Pinpoint the cell where the given text exists, returning its (x, y) midpoint coordinate. 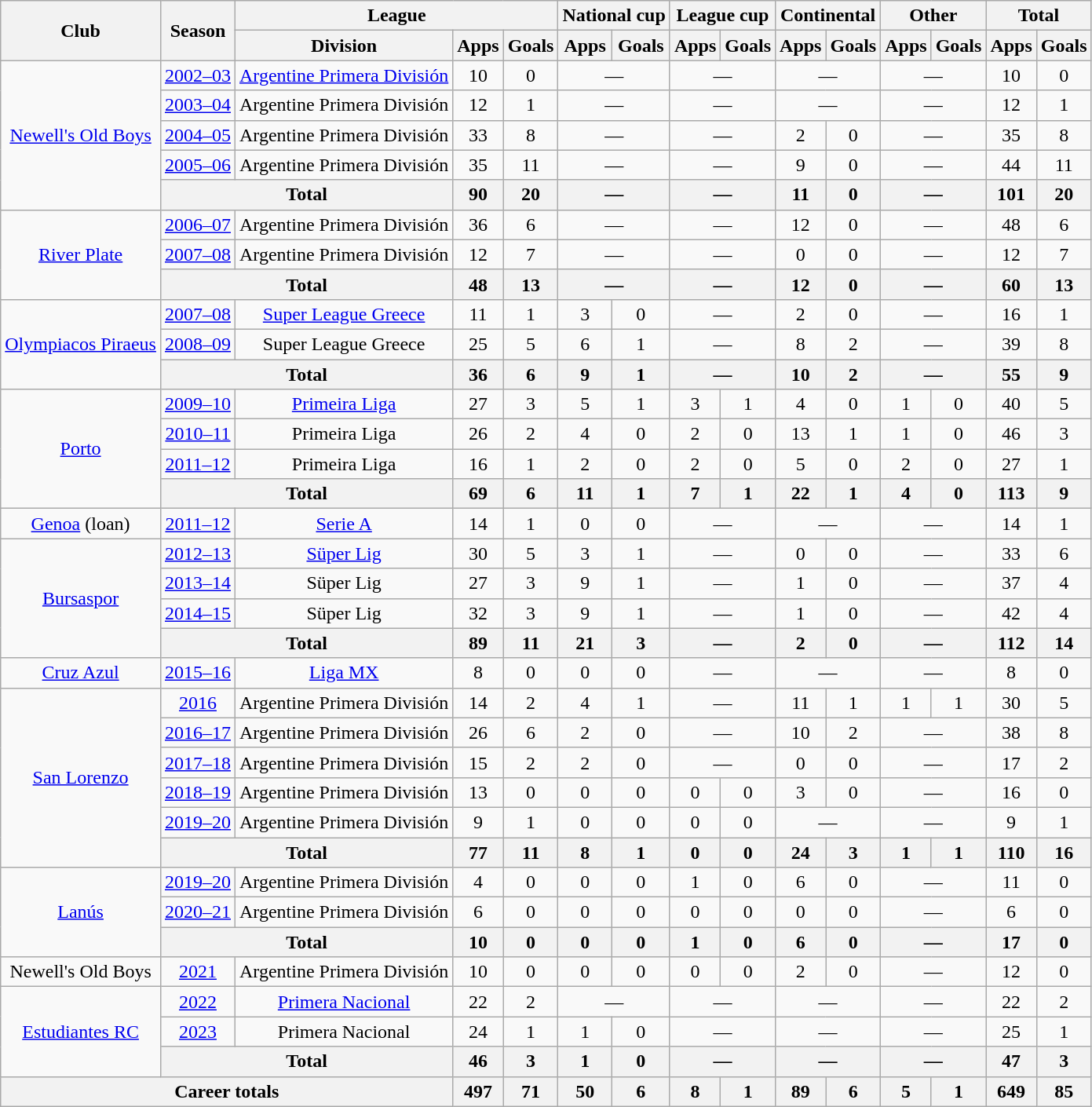
101 (1011, 195)
2005–06 (198, 165)
2018–19 (198, 792)
League cup (722, 16)
40 (1011, 404)
Club (81, 31)
21 (585, 643)
50 (585, 1091)
2015–16 (198, 673)
85 (1064, 1091)
2006–07 (198, 225)
Lanús (81, 912)
2016–17 (198, 733)
Cruz Azul (81, 673)
2022 (198, 1002)
113 (1011, 494)
90 (478, 195)
Liga MX (344, 673)
497 (478, 1091)
National cup (614, 16)
69 (478, 494)
Bursaspor (81, 598)
Porto (81, 449)
60 (1011, 284)
2010–11 (198, 434)
55 (1011, 374)
37 (1011, 583)
47 (1011, 1061)
San Lorenzo (81, 777)
Career totals (227, 1091)
Genoa (loan) (81, 524)
Season (198, 31)
649 (1011, 1091)
44 (1011, 165)
2003–04 (198, 105)
2009–10 (198, 404)
Other (933, 16)
2012–13 (198, 553)
2021 (198, 972)
2013–14 (198, 583)
River Plate (81, 254)
42 (1011, 613)
Serie A (344, 524)
League (397, 16)
2002–03 (198, 75)
2016 (198, 703)
2017–18 (198, 762)
2014–15 (198, 613)
2004–05 (198, 135)
Continental (828, 16)
2023 (198, 1032)
Division (344, 46)
Olympiacos Piraeus (81, 344)
77 (478, 852)
2008–09 (198, 344)
Estudiantes RC (81, 1032)
38 (1011, 733)
112 (1011, 643)
2020–21 (198, 912)
39 (1011, 344)
32 (478, 613)
110 (1011, 852)
15 (478, 762)
71 (531, 1091)
